Identify which cell holds the provided text, then report its (x, y) central coordinate. 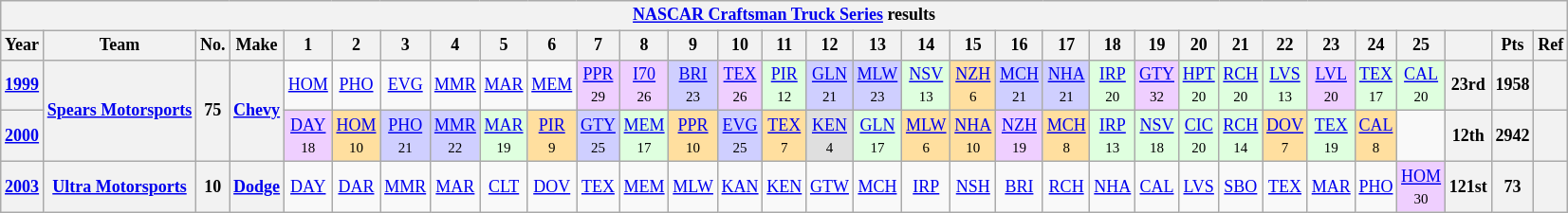
CIC20 (1199, 136)
DOV7 (1285, 136)
CLT (504, 186)
DAY18 (307, 136)
PHO21 (406, 136)
NSV13 (926, 85)
121st (1468, 186)
23 (1331, 45)
14 (926, 45)
Ref (1551, 45)
Year (23, 45)
75 (212, 110)
6 (552, 45)
16 (1020, 45)
HOM10 (357, 136)
1999 (23, 85)
5 (504, 45)
Team (120, 45)
KEN4 (830, 136)
1 (307, 45)
MLW (692, 186)
CAL20 (1421, 85)
PPR29 (599, 85)
Chevy (257, 110)
21 (1241, 45)
PPR10 (692, 136)
NSV18 (1157, 136)
HOM (307, 85)
TEX7 (784, 136)
23rd (1468, 85)
15 (973, 45)
13 (876, 45)
Spears Motorsports (120, 110)
EVG (406, 85)
LVL20 (1331, 85)
PIR9 (552, 136)
22 (1285, 45)
GLN17 (876, 136)
Ultra Motorsports (120, 186)
IRP20 (1113, 85)
I7026 (644, 85)
8 (644, 45)
9 (692, 45)
2003 (23, 186)
19 (1157, 45)
KAN (740, 186)
12 (830, 45)
MCH (876, 186)
18 (1113, 45)
NHA21 (1066, 85)
GTY25 (599, 136)
NHA10 (973, 136)
TEX26 (740, 85)
MLW23 (876, 85)
BRI23 (692, 85)
IRP (926, 186)
BRI (1020, 186)
GLN21 (830, 85)
Dodge (257, 186)
2942 (1512, 136)
EVG25 (740, 136)
IRP13 (1113, 136)
RCH14 (1241, 136)
HPT20 (1199, 85)
HOM30 (1421, 186)
KEN (784, 186)
1958 (1512, 85)
2 (357, 45)
No. (212, 45)
12th (1468, 136)
DAY (307, 186)
3 (406, 45)
SBO (1241, 186)
GTW (830, 186)
24 (1375, 45)
MCH8 (1066, 136)
17 (1066, 45)
73 (1512, 186)
NASCAR Craftsman Truck Series results (784, 15)
7 (599, 45)
DAR (357, 186)
NZH19 (1020, 136)
GTY32 (1157, 85)
TEX19 (1331, 136)
PIR12 (784, 85)
MLW6 (926, 136)
Pts (1512, 45)
TEX17 (1375, 85)
RCH20 (1241, 85)
CAL8 (1375, 136)
LVS (1199, 186)
NZH6 (973, 85)
CAL (1157, 186)
4 (455, 45)
Make (257, 45)
11 (784, 45)
RCH (1066, 186)
LVS13 (1285, 85)
DOV (552, 186)
20 (1199, 45)
MAR19 (504, 136)
MCH21 (1020, 85)
NSH (973, 186)
25 (1421, 45)
MMR22 (455, 136)
MEM17 (644, 136)
NHA (1113, 186)
2000 (23, 136)
